Return the (x, y) coordinate for the center point of the cell that contains the specified text.  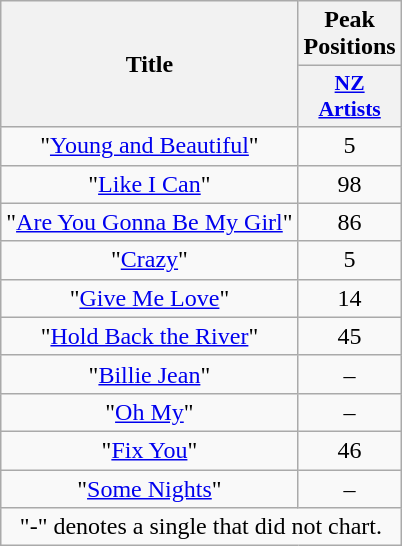
"Some Nights" (150, 489)
"Oh My" (150, 412)
98 (350, 184)
"Fix You" (150, 450)
"Crazy" (150, 260)
Peak Positions (350, 34)
"Give Me Love" (150, 298)
"Billie Jean" (150, 374)
"Like I Can" (150, 184)
NZ Artists (350, 96)
"Are You Gonna Be My Girl" (150, 222)
14 (350, 298)
46 (350, 450)
"Young and Beautiful" (150, 146)
"-" denotes a single that did not chart. (201, 527)
86 (350, 222)
45 (350, 336)
"Hold Back the River" (150, 336)
Title (150, 64)
